Capture the cell that displays the provided text and extract its (x, y) central coordinate. 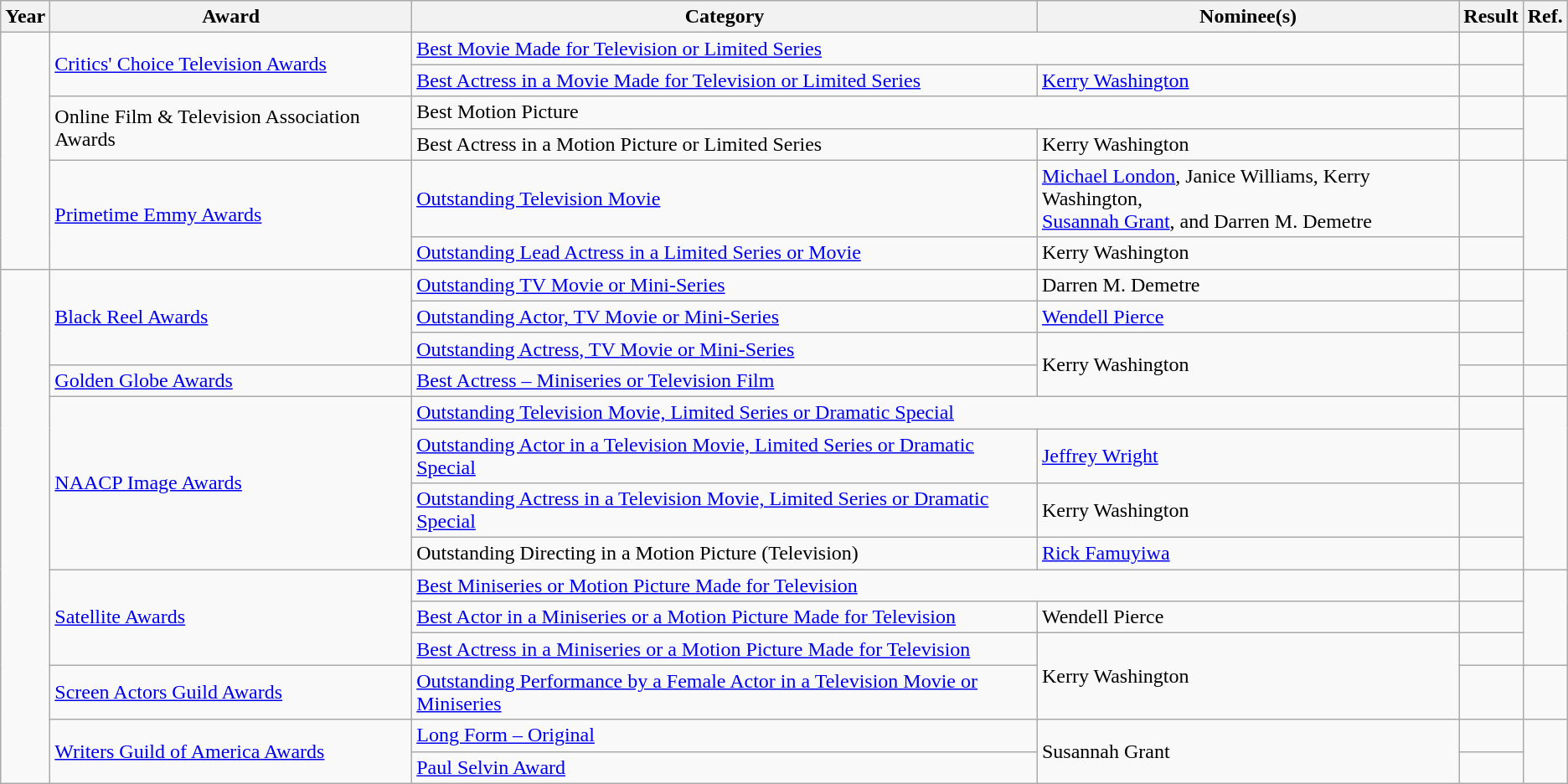
Outstanding Actress, TV Movie or Mini-Series (725, 348)
Long Form – Original (725, 735)
Susannah Grant (1248, 751)
Writers Guild of America Awards (231, 751)
Paul Selvin Award (725, 767)
Year (25, 17)
Primetime Emmy Awards (231, 214)
Outstanding Performance by a Female Actor in a Television Movie or Miniseries (725, 692)
Satellite Awards (231, 617)
Screen Actors Guild Awards (231, 692)
Outstanding Actor, TV Movie or Mini-Series (725, 317)
Best Actress in a Movie Made for Television or Limited Series (725, 80)
NAACP Image Awards (231, 482)
Best Actress in a Motion Picture or Limited Series (725, 144)
Rick Famuyiwa (1248, 554)
Outstanding Actress in a Television Movie, Limited Series or Dramatic Special (725, 511)
Outstanding Lead Actress in a Limited Series or Movie (725, 253)
Ref. (1545, 17)
Outstanding Television Movie (725, 199)
Category (725, 17)
Online Film & Television Association Awards (231, 128)
Best Motion Picture (936, 112)
Outstanding Television Movie, Limited Series or Dramatic Special (936, 412)
Jeffrey Wright (1248, 456)
Outstanding Actor in a Television Movie, Limited Series or Dramatic Special (725, 456)
Best Actor in a Miniseries or a Motion Picture Made for Television (725, 617)
Darren M. Demetre (1248, 285)
Golden Globe Awards (231, 380)
Best Actress in a Miniseries or a Motion Picture Made for Television (725, 649)
Best Actress – Miniseries or Television Film (725, 380)
Outstanding Directing in a Motion Picture (Television) (725, 554)
Black Reel Awards (231, 317)
Nominee(s) (1248, 17)
Michael London, Janice Williams, Kerry Washington, Susannah Grant, and Darren M. Demetre (1248, 199)
Best Miniseries or Motion Picture Made for Television (936, 585)
Result (1491, 17)
Best Movie Made for Television or Limited Series (936, 49)
Critics' Choice Television Awards (231, 64)
Award (231, 17)
Outstanding TV Movie or Mini-Series (725, 285)
